Search for the cell housing the specified text and yield its (X, Y) center coordinate. 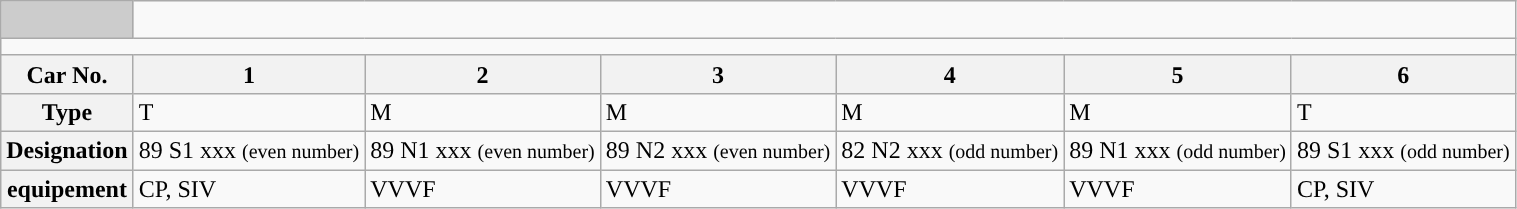
82 N2 xxx (odd number) (950, 150)
5 (1178, 74)
equipement (67, 189)
Type (67, 112)
Designation (67, 150)
89 S1 xxx (odd number) (1403, 150)
89 N2 xxx (even number) (718, 150)
89 N1 xxx (even number) (483, 150)
6 (1403, 74)
Car No. (67, 74)
2 (483, 74)
3 (718, 74)
1 (249, 74)
89 S1 xxx (even number) (249, 150)
4 (950, 74)
89 N1 xxx (odd number) (1178, 150)
